Identify which cell holds the provided text, then report its [X, Y] central coordinate. 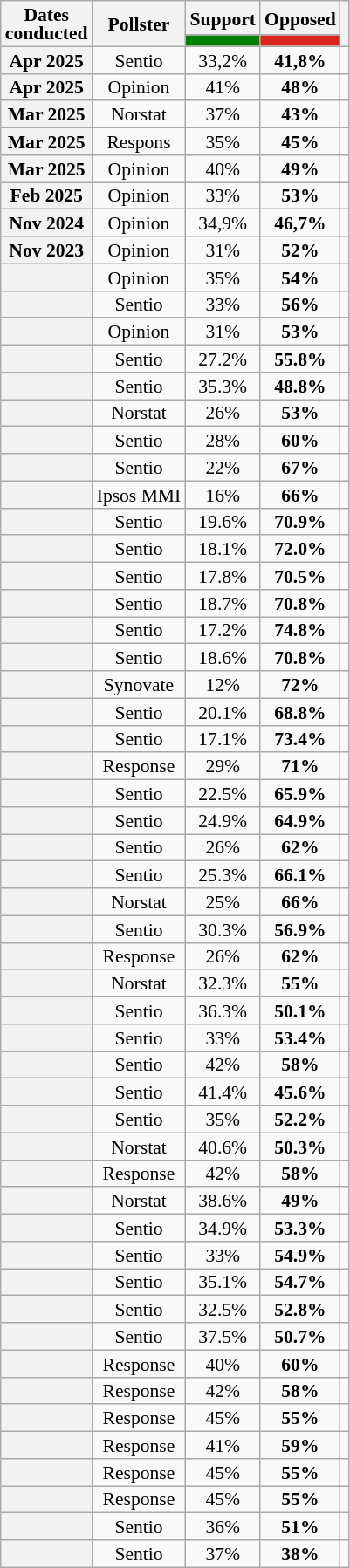
Synovate [140, 684]
72% [300, 684]
50.1% [300, 1010]
52.2% [300, 1119]
Opposed [300, 17]
35.1% [223, 1283]
18.1% [223, 550]
Datesconducted [47, 24]
38.6% [223, 1201]
70.5% [300, 576]
Nov 2024 [47, 223]
65.9% [300, 794]
25% [223, 902]
67% [300, 468]
64.9% [300, 820]
53.3% [300, 1229]
18.6% [223, 658]
55.8% [300, 359]
38% [300, 1553]
18.7% [223, 604]
54.7% [300, 1283]
54.9% [300, 1255]
30.3% [223, 928]
Feb 2025 [47, 195]
41.4% [223, 1092]
50.3% [300, 1147]
12% [223, 684]
32.5% [223, 1309]
51% [300, 1527]
52.8% [300, 1309]
Ipsos MMI [140, 494]
27.2% [223, 359]
17.1% [223, 738]
74.8% [300, 630]
70.9% [300, 522]
Respons [140, 141]
71% [300, 766]
36% [223, 1527]
46,7% [300, 223]
66.1% [300, 874]
19.6% [223, 522]
34.9% [223, 1229]
Pollster [140, 24]
28% [223, 440]
17.8% [223, 576]
72.0% [300, 550]
68.8% [300, 712]
37.5% [223, 1337]
48% [300, 87]
34,9% [223, 223]
Support [223, 17]
20.1% [223, 712]
52% [300, 250]
36.3% [223, 1010]
56% [300, 304]
54% [300, 277]
29% [223, 766]
56.9% [300, 928]
16% [223, 494]
32.3% [223, 984]
59% [300, 1445]
53.4% [300, 1038]
40.6% [223, 1147]
48.8% [300, 386]
17.2% [223, 630]
Nov 2023 [47, 250]
50.7% [300, 1337]
43% [300, 115]
33,2% [223, 59]
22% [223, 468]
73.4% [300, 738]
24.9% [223, 820]
35.3% [223, 386]
22.5% [223, 794]
45.6% [300, 1092]
25.3% [223, 874]
41,8% [300, 59]
